Return the [X, Y] coordinate for the center point of the cell that contains the specified text.  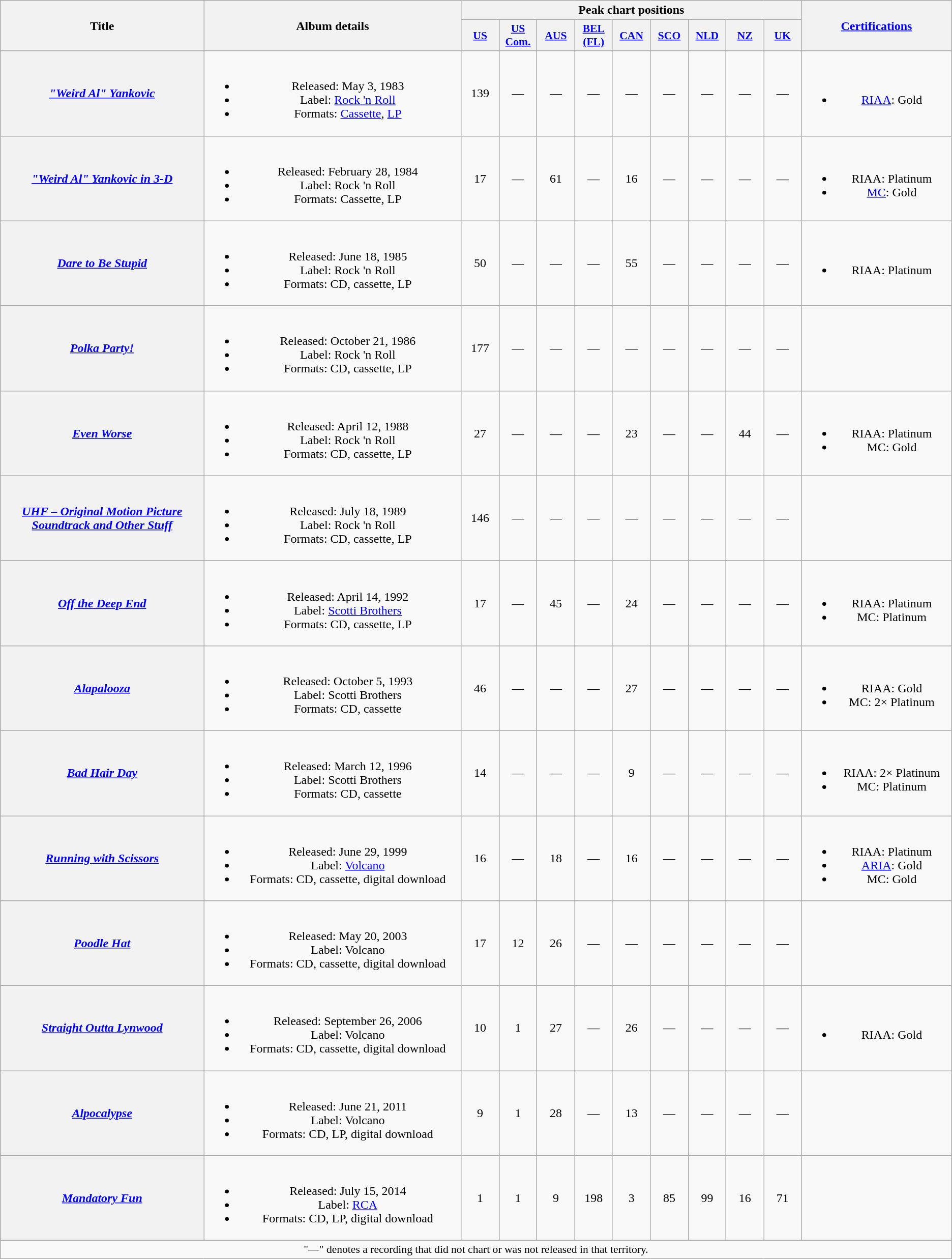
Released: February 28, 1984Label: Rock 'n RollFormats: Cassette, LP [333, 178]
US [480, 36]
Released: June 18, 1985Label: Rock 'n RollFormats: CD, cassette, LP [333, 263]
Bad Hair Day [102, 773]
Title [102, 25]
Peak chart positions [632, 10]
198 [593, 1198]
Released: June 29, 1999Label: VolcanoFormats: CD, cassette, digital download [333, 859]
BEL(FL) [593, 36]
61 [556, 178]
NZ [745, 36]
CAN [631, 36]
USCom. [518, 36]
Released: June 21, 2011Label: VolcanoFormats: CD, LP, digital download [333, 1113]
10 [480, 1029]
UK [783, 36]
146 [480, 518]
177 [480, 348]
23 [631, 433]
Certifications [877, 25]
Polka Party! [102, 348]
Released: October 5, 1993Label: Scotti BrothersFormats: CD, cassette [333, 688]
55 [631, 263]
Alpocalypse [102, 1113]
"Weird Al" Yankovic in 3-D [102, 178]
RIAA: GoldMC: 2× Platinum [877, 688]
RIAA: PlatinumMC: Platinum [877, 603]
"Weird Al" Yankovic [102, 94]
28 [556, 1113]
14 [480, 773]
44 [745, 433]
85 [669, 1198]
Released: April 14, 1992Label: Scotti BrothersFormats: CD, cassette, LP [333, 603]
Released: October 21, 1986Label: Rock 'n RollFormats: CD, cassette, LP [333, 348]
Released: May 20, 2003Label: VolcanoFormats: CD, cassette, digital download [333, 943]
Released: September 26, 2006Label: VolcanoFormats: CD, cassette, digital download [333, 1029]
Straight Outta Lynwood [102, 1029]
3 [631, 1198]
RIAA: 2× PlatinumMC: Platinum [877, 773]
SCO [669, 36]
45 [556, 603]
18 [556, 859]
71 [783, 1198]
Released: July 15, 2014Label: RCAFormats: CD, LP, digital download [333, 1198]
AUS [556, 36]
Released: July 18, 1989Label: Rock 'n RollFormats: CD, cassette, LP [333, 518]
Album details [333, 25]
12 [518, 943]
Even Worse [102, 433]
Poodle Hat [102, 943]
50 [480, 263]
Released: April 12, 1988Label: Rock 'n RollFormats: CD, cassette, LP [333, 433]
99 [707, 1198]
24 [631, 603]
Off the Deep End [102, 603]
RIAA: PlatinumARIA: GoldMC: Gold [877, 859]
RIAA: Platinum [877, 263]
139 [480, 94]
UHF – Original Motion Picture Soundtrack and Other Stuff [102, 518]
Running with Scissors [102, 859]
Released: March 12, 1996Label: Scotti BrothersFormats: CD, cassette [333, 773]
NLD [707, 36]
13 [631, 1113]
"—" denotes a recording that did not chart or was not released in that territory. [476, 1250]
Dare to Be Stupid [102, 263]
Mandatory Fun [102, 1198]
Released: May 3, 1983Label: Rock 'n RollFormats: Cassette, LP [333, 94]
Alapalooza [102, 688]
46 [480, 688]
